Return the (X, Y) coordinate for the center point of the cell that contains the specified text.  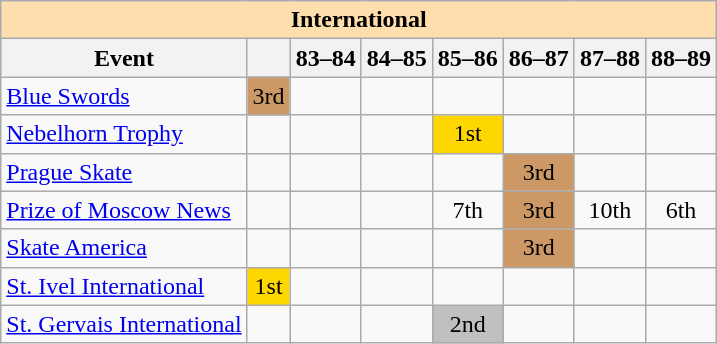
St. Ivel International (124, 286)
Event (124, 58)
Nebelhorn Trophy (124, 134)
Blue Swords (124, 96)
2nd (468, 324)
85–86 (468, 58)
10th (610, 210)
Prague Skate (124, 172)
Prize of Moscow News (124, 210)
88–89 (680, 58)
84–85 (396, 58)
6th (680, 210)
86–87 (538, 58)
International (359, 20)
87–88 (610, 58)
83–84 (326, 58)
7th (468, 210)
Skate America (124, 248)
St. Gervais International (124, 324)
